Identify which cell holds the provided text, then report its [X, Y] central coordinate. 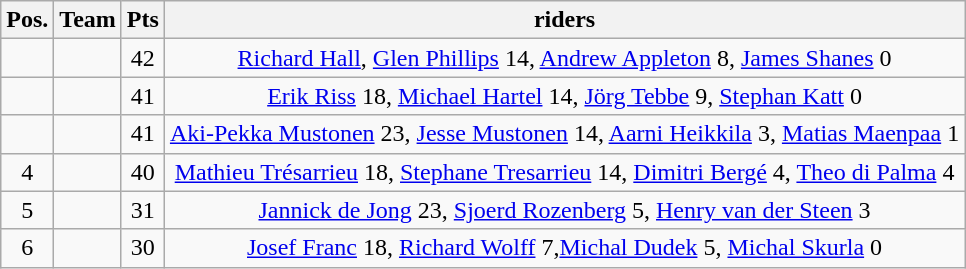
riders [564, 20]
Pts [142, 20]
Aki-Pekka Mustonen 23, Jesse Mustonen 14, Aarni Heikkila 3, Matias Maenpaa 1 [564, 134]
Jannick de Jong 23, Sjoerd Rozenberg 5, Henry van der Steen 3 [564, 210]
Team [88, 20]
40 [142, 172]
4 [28, 172]
Erik Riss 18, Michael Hartel 14, Jörg Tebbe 9, Stephan Katt 0 [564, 96]
31 [142, 210]
5 [28, 210]
Josef Franc 18, Richard Wolff 7,Michal Dudek 5, Michal Skurla 0 [564, 248]
42 [142, 58]
Richard Hall, Glen Phillips 14, Andrew Appleton 8, James Shanes 0 [564, 58]
Pos. [28, 20]
30 [142, 248]
Mathieu Trésarrieu 18, Stephane Tresarrieu 14, Dimitri Bergé 4, Theo di Palma 4 [564, 172]
6 [28, 248]
